For the text-containing cell, return its midpoint in [x, y] coordinate format. 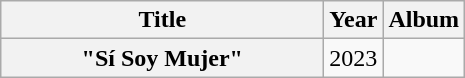
Year [354, 20]
Album [424, 20]
"Sí Soy Mujer" [162, 58]
2023 [354, 58]
Title [162, 20]
